Detect which cell encompasses the target text, then output its (X, Y) center coordinate. 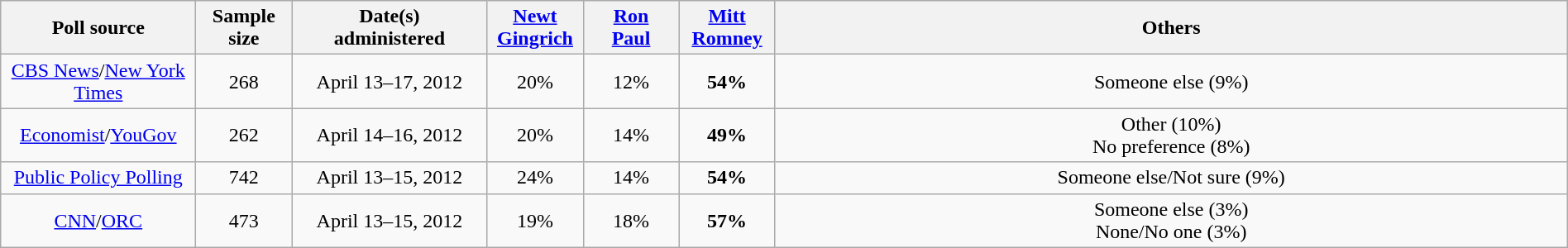
Newt Gingrich (535, 28)
24% (535, 178)
268 (244, 81)
Mitt Romney (727, 28)
Others (1171, 28)
742 (244, 178)
CBS News/New York Times (98, 81)
April 14–16, 2012 (390, 136)
473 (244, 220)
Poll source (98, 28)
CNN/ORC (98, 220)
Someone else/Not sure (9%) (1171, 178)
Someone else (9%) (1171, 81)
19% (535, 220)
57% (727, 220)
Other (10%)No preference (8%) (1171, 136)
April 13–17, 2012 (390, 81)
Samplesize (244, 28)
Public Policy Polling (98, 178)
262 (244, 136)
18% (631, 220)
12% (631, 81)
Ron Paul (631, 28)
Someone else (3%)None/No one (3%) (1171, 220)
Economist/YouGov (98, 136)
49% (727, 136)
Date(s) administered (390, 28)
